From the cell containing the given text, extract its center point as (X, Y) coordinate. 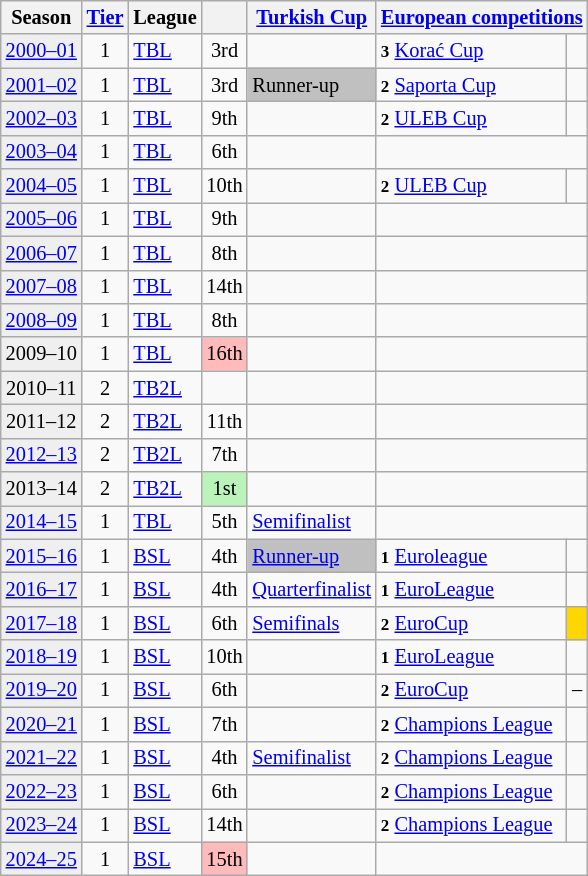
3 Korać Cup (472, 51)
2011–12 (42, 421)
2014–15 (42, 522)
1st (225, 489)
2019–20 (42, 690)
2021–22 (42, 758)
2023–24 (42, 825)
1 Euroleague (472, 556)
2005–06 (42, 219)
2012–13 (42, 455)
League (164, 17)
2009–10 (42, 354)
Turkish Cup (312, 17)
2000–01 (42, 51)
11th (225, 421)
2013–14 (42, 489)
European competitions (482, 17)
16th (225, 354)
15th (225, 859)
2015–16 (42, 556)
2004–05 (42, 186)
5th (225, 522)
2016–17 (42, 589)
2006–07 (42, 253)
– (578, 690)
Tier (106, 17)
2002–03 (42, 118)
2010–11 (42, 388)
Season (42, 17)
2008–09 (42, 320)
2017–18 (42, 623)
2 Saporta Cup (472, 85)
Semifinals (312, 623)
2022–23 (42, 791)
2018–19 (42, 657)
2001–02 (42, 85)
2020–21 (42, 724)
2024–25 (42, 859)
2003–04 (42, 152)
Quarterfinalist (312, 589)
2007–08 (42, 287)
